Extract the [X, Y] coordinate from the center of the cell holding the provided text.  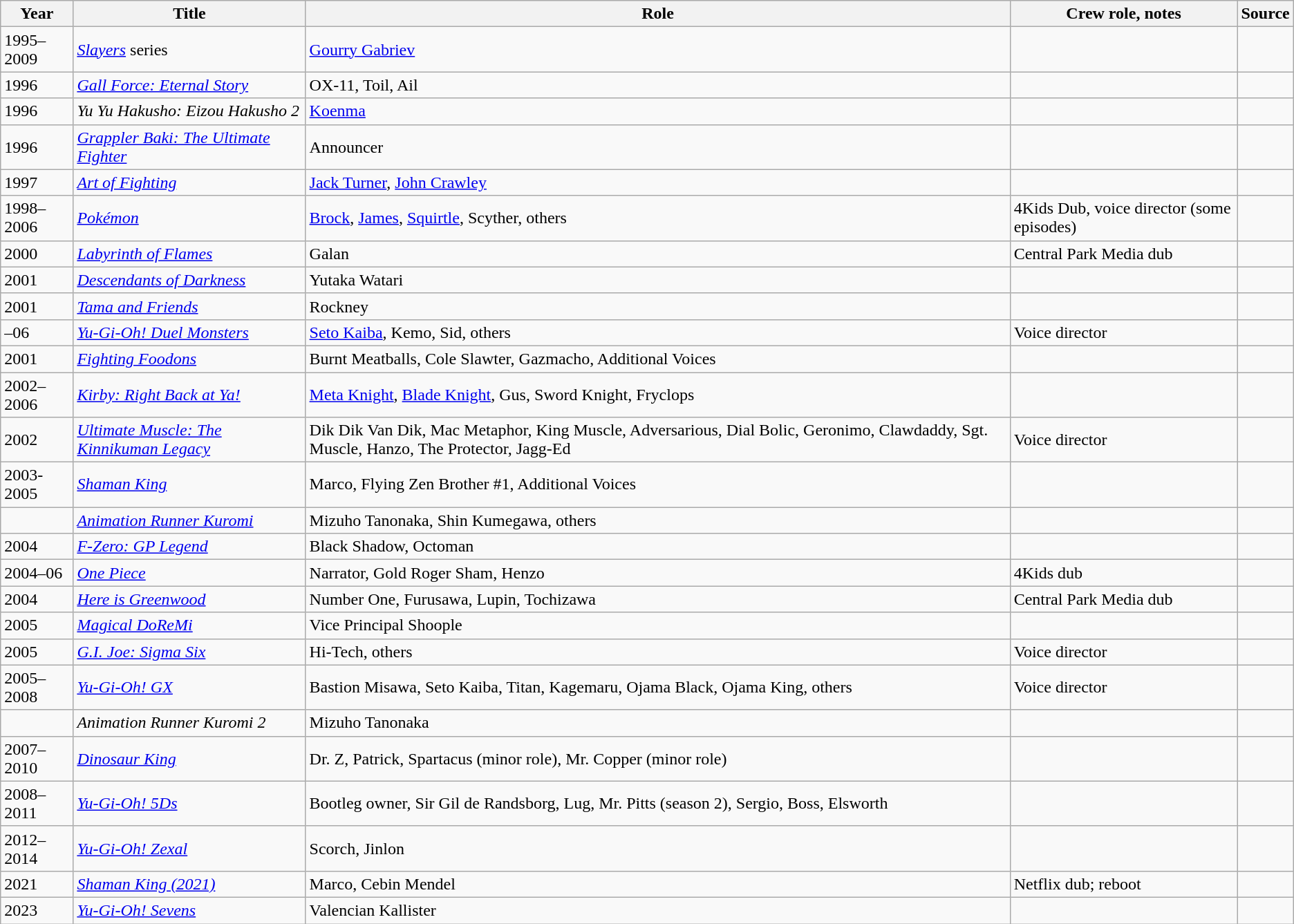
Galan [658, 254]
Here is Greenwood [189, 599]
Valencian Kallister [658, 910]
Fighting Foodons [189, 359]
Magical DoReMi [189, 625]
Bootleg owner, Sir Gil de Randsborg, Lug, Mr. Pitts (season 2), Sergio, Boss, Elsworth [658, 803]
Hi-Tech, others [658, 652]
Yu Yu Hakusho: Eizou Hakusho 2 [189, 111]
2002–2006 [37, 394]
Yu-Gi-Oh! Duel Monsters [189, 332]
–06 [37, 332]
Mizuho Tanonaka, Shin Kumegawa, others [658, 520]
Bastion Misawa, Seto Kaiba, Titan, Kagemaru, Ojama Black, Ojama King, others [658, 687]
Ultimate Muscle: The Kinnikuman Legacy [189, 440]
Brock, James, Squirtle, Scyther, others [658, 218]
Shaman King [189, 485]
Labyrinth of Flames [189, 254]
Black Shadow, Octoman [658, 547]
2012–2014 [37, 849]
Tama and Friends [189, 306]
Dr. Z, Patrick, Spartacus (minor role), Mr. Copper (minor role) [658, 759]
4Kids Dub, voice director (some episodes) [1124, 218]
Yu-Gi-Oh! 5Ds [189, 803]
Yu-Gi-Oh! Sevens [189, 910]
Yu-Gi-Oh! GX [189, 687]
Number One, Furusawa, Lupin, Tochizawa [658, 599]
Yutaka Watari [658, 280]
1995–2009 [37, 50]
Yu-Gi-Oh! Zexal [189, 849]
Koenma [658, 111]
Announcer [658, 147]
Meta Knight, Blade Knight, Gus, Sword Knight, Fryclops [658, 394]
Role [658, 14]
Crew role, notes [1124, 14]
Descendants of Darkness [189, 280]
Kirby: Right Back at Ya! [189, 394]
Art of Fighting [189, 182]
Source [1265, 14]
2007–2010 [37, 759]
Vice Principal Shoople [658, 625]
Netflix dub; reboot [1124, 884]
Marco, Cebin Mendel [658, 884]
Year [37, 14]
2005–2008 [37, 687]
Grappler Baki: The Ultimate Fighter [189, 147]
Burnt Meatballs, Cole Slawter, Gazmacho, Additional Voices [658, 359]
Scorch, Jinlon [658, 849]
Rockney [658, 306]
2000 [37, 254]
Marco, Flying Zen Brother #1, Additional Voices [658, 485]
1997 [37, 182]
2004–06 [37, 573]
2008–2011 [37, 803]
Slayers series [189, 50]
Jack Turner, John Crawley [658, 182]
Gourry Gabriev [658, 50]
Seto Kaiba, Kemo, Sid, others [658, 332]
1998–2006 [37, 218]
Animation Runner Kuromi 2 [189, 723]
OX-11, Toil, Ail [658, 85]
2021 [37, 884]
2002 [37, 440]
Pokémon [189, 218]
Gall Force: Eternal Story [189, 85]
Mizuho Tanonaka [658, 723]
G.I. Joe: Sigma Six [189, 652]
Narrator, Gold Roger Sham, Henzo [658, 573]
Dinosaur King [189, 759]
Animation Runner Kuromi [189, 520]
One Piece [189, 573]
Title [189, 14]
2023 [37, 910]
Dik Dik Van Dik, Mac Metaphor, King Muscle, Adversarious, Dial Bolic, Geronimo, Clawdaddy, Sgt. Muscle, Hanzo, The Protector, Jagg-Ed [658, 440]
F-Zero: GP Legend [189, 547]
Shaman King (2021) [189, 884]
4Kids dub [1124, 573]
2003-2005 [37, 485]
